Extract the [x, y] coordinate from the center of the cell holding the provided text.  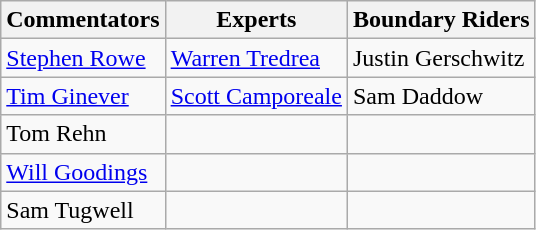
Sam Tugwell [83, 210]
Scott Camporeale [256, 96]
Commentators [83, 20]
Warren Tredrea [256, 58]
Tim Ginever [83, 96]
Stephen Rowe [83, 58]
Will Goodings [83, 172]
Boundary Riders [441, 20]
Tom Rehn [83, 134]
Experts [256, 20]
Sam Daddow [441, 96]
Justin Gerschwitz [441, 58]
